Scan for the cell matching the given text and deliver its (x, y) coordinate at center. 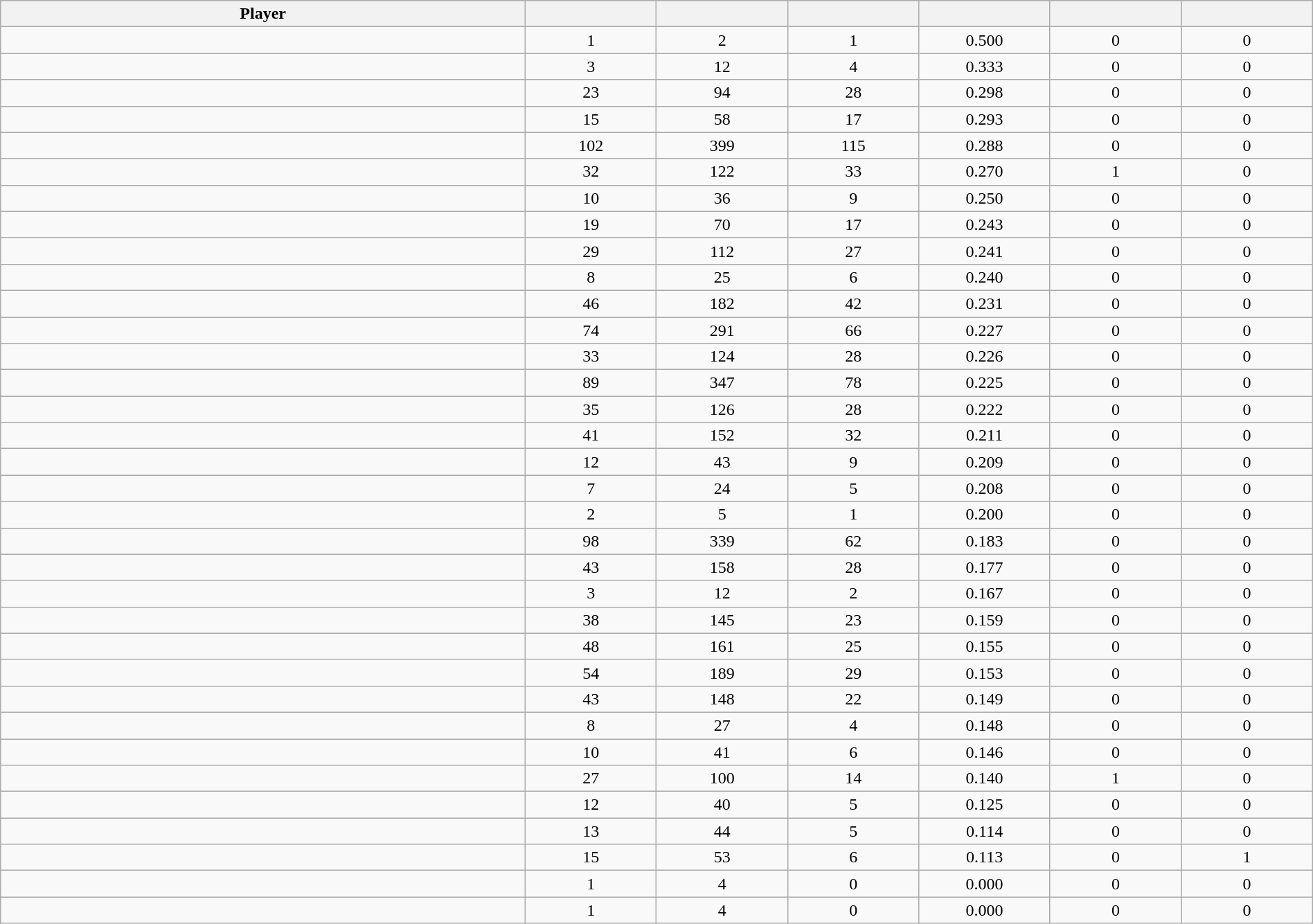
124 (722, 357)
0.183 (985, 541)
347 (722, 383)
70 (722, 224)
0.125 (985, 805)
0.209 (985, 462)
62 (853, 541)
38 (591, 620)
7 (591, 488)
14 (853, 779)
339 (722, 541)
74 (591, 330)
48 (591, 646)
58 (722, 119)
53 (722, 858)
0.293 (985, 119)
66 (853, 330)
78 (853, 383)
0.240 (985, 277)
148 (722, 699)
126 (722, 409)
94 (722, 93)
0.288 (985, 145)
0.222 (985, 409)
102 (591, 145)
189 (722, 673)
0.333 (985, 66)
112 (722, 251)
0.114 (985, 831)
152 (722, 436)
46 (591, 303)
44 (722, 831)
0.153 (985, 673)
35 (591, 409)
13 (591, 831)
0.148 (985, 725)
0.177 (985, 567)
0.208 (985, 488)
0.149 (985, 699)
399 (722, 145)
0.231 (985, 303)
0.500 (985, 40)
0.225 (985, 383)
145 (722, 620)
0.200 (985, 515)
98 (591, 541)
122 (722, 172)
0.250 (985, 198)
22 (853, 699)
89 (591, 383)
115 (853, 145)
0.226 (985, 357)
100 (722, 779)
0.243 (985, 224)
0.227 (985, 330)
161 (722, 646)
291 (722, 330)
182 (722, 303)
0.298 (985, 93)
0.146 (985, 752)
54 (591, 673)
0.159 (985, 620)
Player (263, 14)
0.167 (985, 594)
0.270 (985, 172)
24 (722, 488)
40 (722, 805)
0.211 (985, 436)
0.140 (985, 779)
0.241 (985, 251)
0.155 (985, 646)
42 (853, 303)
19 (591, 224)
36 (722, 198)
0.113 (985, 858)
158 (722, 567)
